Detect which cell encompasses the target text, then output its [X, Y] center coordinate. 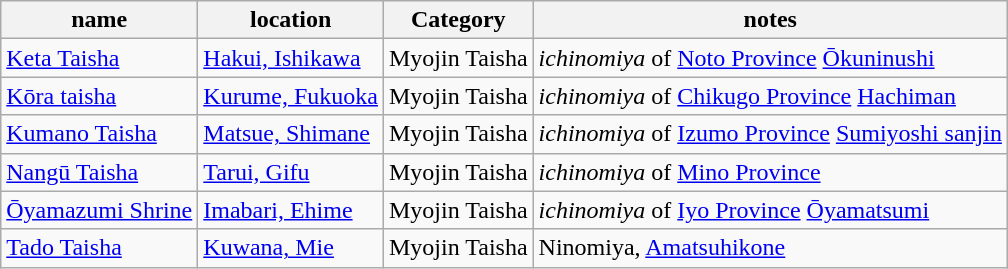
ichinomiya of Izumo Province Sumiyoshi sanjin [770, 134]
Kurume, Fukuoka [291, 96]
Kuwana, Mie [291, 248]
Keta Taisha [100, 58]
Kumano Taisha [100, 134]
ichinomiya of Noto Province Ōkuninushi [770, 58]
ichinomiya of Iyo Province Ōyamatsumi [770, 210]
Hakui, Ishikawa [291, 58]
Matsue, Shimane [291, 134]
name [100, 20]
Tarui, Gifu [291, 172]
Tado Taisha [100, 248]
ichinomiya of Chikugo Province Hachiman [770, 96]
Kōra taisha [100, 96]
Imabari, Ehime [291, 210]
ichinomiya of Mino Province [770, 172]
Ninomiya, Amatsuhikone [770, 248]
location [291, 20]
Nangū Taisha [100, 172]
Ōyamazumi Shrine [100, 210]
notes [770, 20]
Category [458, 20]
